Provide the (x, y) coordinate of the cell's center where the given text is located.  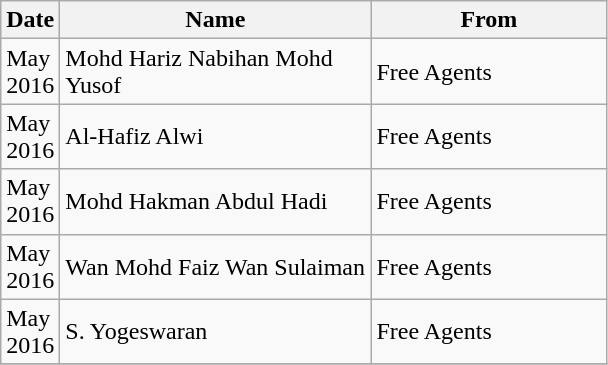
Mohd Hakman Abdul Hadi (216, 202)
From (489, 20)
Name (216, 20)
Wan Mohd Faiz Wan Sulaiman (216, 266)
Al-Hafiz Alwi (216, 136)
Mohd Hariz Nabihan Mohd Yusof (216, 72)
S. Yogeswaran (216, 332)
Date (30, 20)
